Pinpoint the cell where the given text exists, returning its [X, Y] midpoint coordinate. 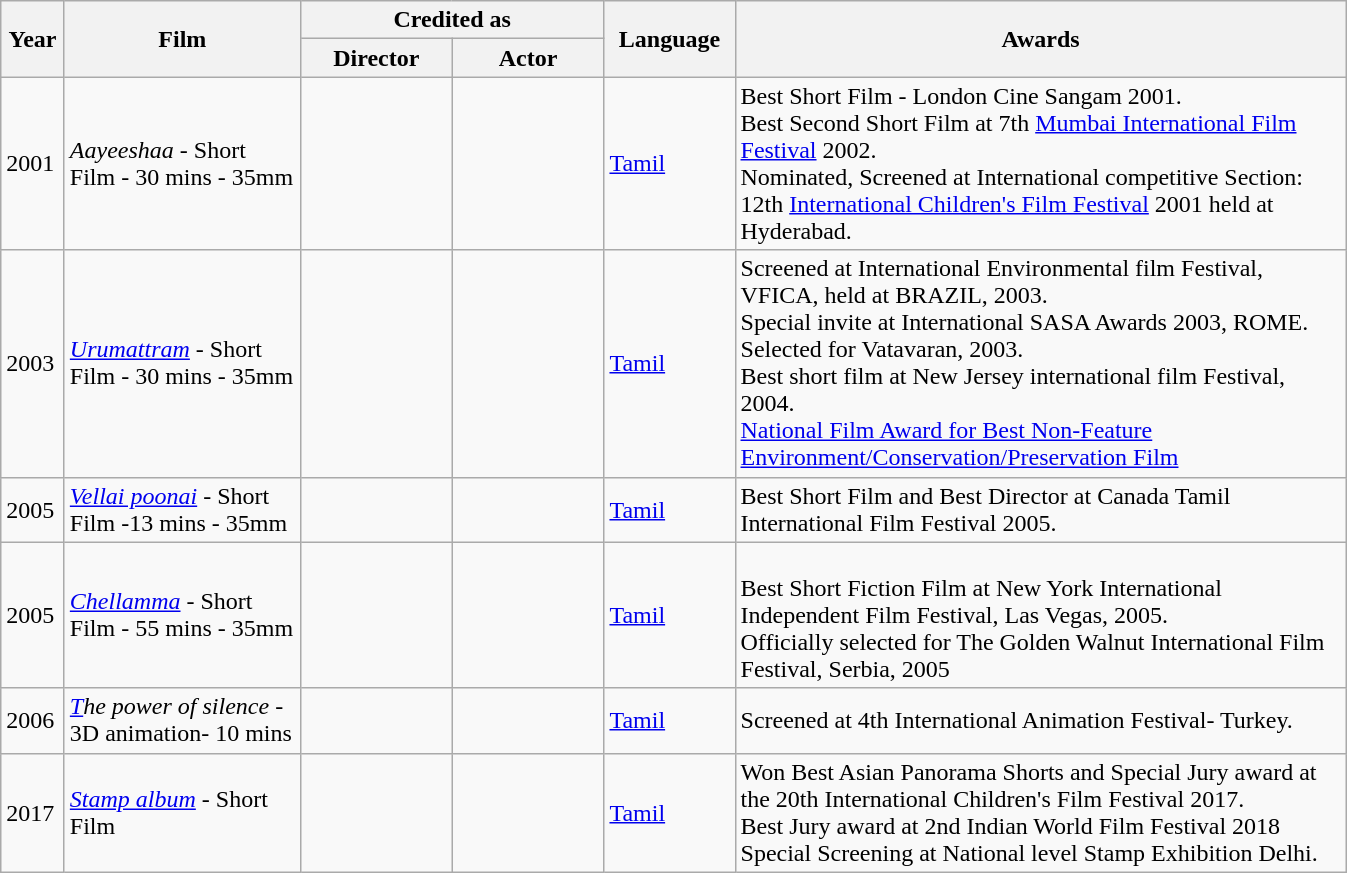
Screened at 4th International Animation Festival- Turkey. [1040, 720]
Stamp album - Short Film [182, 812]
Vellai poonai - Short Film -13 mins - 35mm [182, 510]
2003 [33, 364]
Chellamma - Short Film - 55 mins - 35mm [182, 615]
Urumattram - Short Film - 30 mins - 35mm [182, 364]
Credited as [452, 20]
2001 [33, 164]
Language [670, 39]
Best Short Film and Best Director at Canada Tamil International Film Festival 2005. [1040, 510]
Actor [528, 58]
Awards [1040, 39]
2006 [33, 720]
Director [376, 58]
Film [182, 39]
Year [33, 39]
Aayeeshaa - Short Film - 30 mins - 35mm [182, 164]
2017 [33, 812]
The power of silence - 3D animation- 10 mins [182, 720]
